Extract the (X, Y) coordinate from the center of the cell holding the provided text.  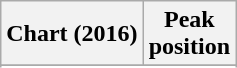
Peak position (189, 34)
Chart (2016) (72, 34)
